For the text-containing cell, return its midpoint in [x, y] coordinate format. 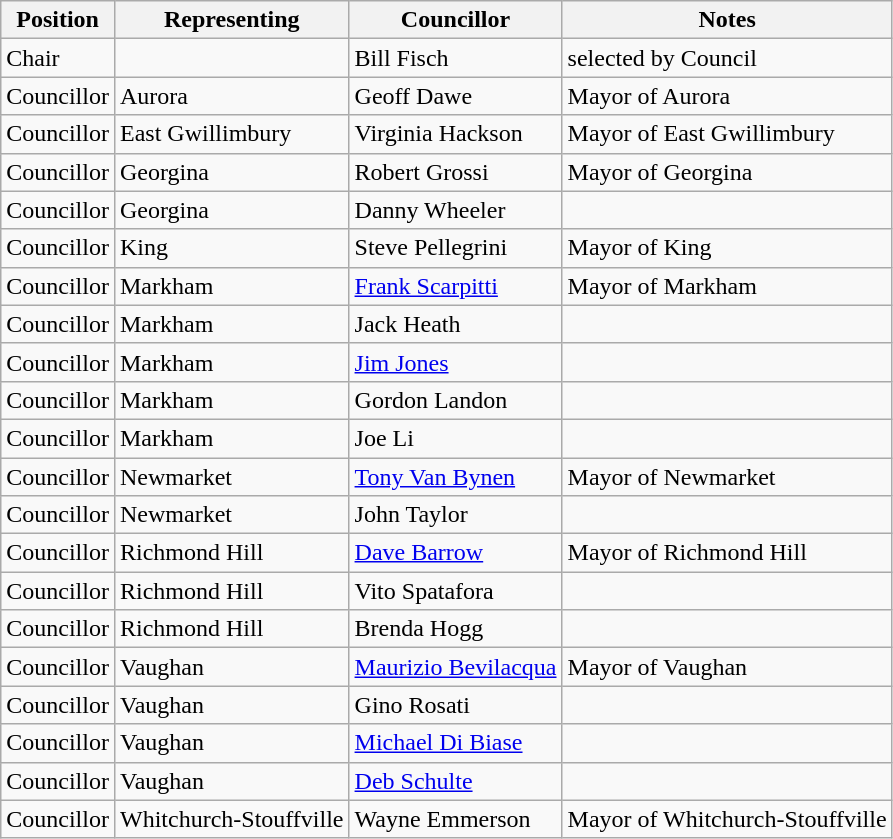
Gino Rosati [456, 705]
King [232, 248]
Position [58, 20]
Mayor of Aurora [727, 96]
Jack Heath [456, 324]
Mayor of Whitchurch-Stouffville [727, 819]
Jim Jones [456, 362]
Brenda Hogg [456, 629]
Mayor of King [727, 248]
Geoff Dawe [456, 96]
Gordon Landon [456, 400]
selected by Council [727, 58]
Frank Scarpitti [456, 286]
Vito Spatafora [456, 591]
Maurizio Bevilacqua [456, 667]
Michael Di Biase [456, 743]
Representing [232, 20]
Mayor of Newmarket [727, 477]
Chair [58, 58]
Mayor of Vaughan [727, 667]
Deb Schulte [456, 781]
Danny Wheeler [456, 210]
Robert Grossi [456, 172]
Mayor of East Gwillimbury [727, 134]
Virginia Hackson [456, 134]
Joe Li [456, 438]
Bill Fisch [456, 58]
Mayor of Georgina [727, 172]
Notes [727, 20]
Tony Van Bynen [456, 477]
John Taylor [456, 515]
Dave Barrow [456, 553]
Mayor of Markham [727, 286]
East Gwillimbury [232, 134]
Wayne Emmerson [456, 819]
Mayor of Richmond Hill [727, 553]
Steve Pellegrini [456, 248]
Aurora [232, 96]
Whitchurch-Stouffville [232, 819]
